Return [x, y] of the center of cell containing provided text 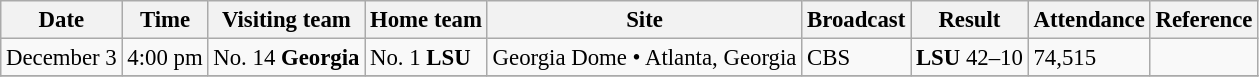
Reference [1204, 20]
4:00 pm [165, 58]
No. 14 Georgia [286, 58]
Home team [426, 20]
CBS [856, 58]
Broadcast [856, 20]
Result [970, 20]
Visiting team [286, 20]
74,515 [1089, 58]
No. 1 LSU [426, 58]
Georgia Dome • Atlanta, Georgia [644, 58]
Date [62, 20]
December 3 [62, 58]
LSU 42–10 [970, 58]
Site [644, 20]
Time [165, 20]
Attendance [1089, 20]
